Return the (X, Y) coordinate for the center point of the cell that contains the specified text.  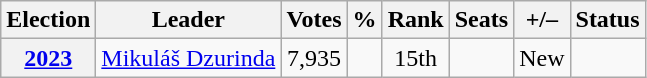
Mikuláš Dzurinda (188, 58)
Rank (416, 20)
Leader (188, 20)
Seats (481, 20)
15th (416, 58)
Election (48, 20)
% (364, 20)
New (542, 58)
Status (608, 20)
7,935 (314, 58)
+/– (542, 20)
2023 (48, 58)
Votes (314, 20)
